Find where the given text appears and provide that cell's center as [x, y] coordinate. 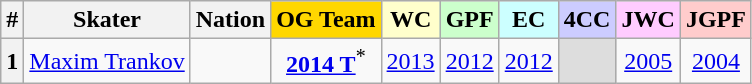
Maxim Trankov [107, 62]
JWC [648, 20]
# [12, 20]
WC [410, 20]
OG Team [326, 20]
GPF [470, 20]
JGPF [716, 20]
Nation [230, 20]
EC [528, 20]
2014 T* [326, 62]
2013 [410, 62]
4CC [587, 20]
Skater [107, 20]
1 [12, 62]
2005 [648, 62]
2004 [716, 62]
